Provide the [x, y] coordinate of the cell's center where the given text is located.  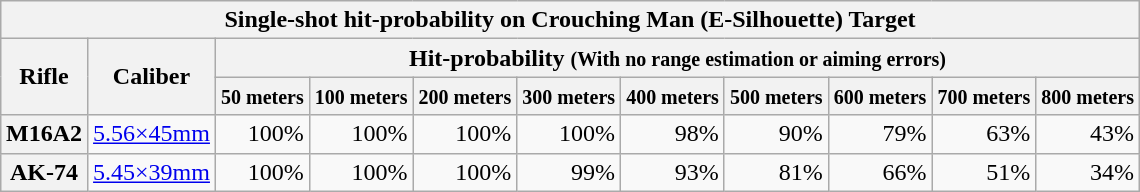
66% [880, 172]
93% [673, 172]
500 meters [776, 96]
5.45×39mm [152, 172]
Hit-probability (With no range estimation or aiming errors) [677, 58]
98% [673, 134]
400 meters [673, 96]
100 meters [361, 96]
Caliber [152, 77]
79% [880, 134]
AK-74 [44, 172]
800 meters [1088, 96]
51% [984, 172]
M16A2 [44, 134]
Rifle [44, 77]
200 meters [465, 96]
34% [1088, 172]
5.56×45mm [152, 134]
43% [1088, 134]
90% [776, 134]
600 meters [880, 96]
300 meters [569, 96]
Single-shot hit-probability on Crouching Man (E-Silhouette) Target [570, 20]
63% [984, 134]
50 meters [262, 96]
99% [569, 172]
81% [776, 172]
700 meters [984, 96]
